Find where the given text appears and provide that cell's center as (x, y) coordinate. 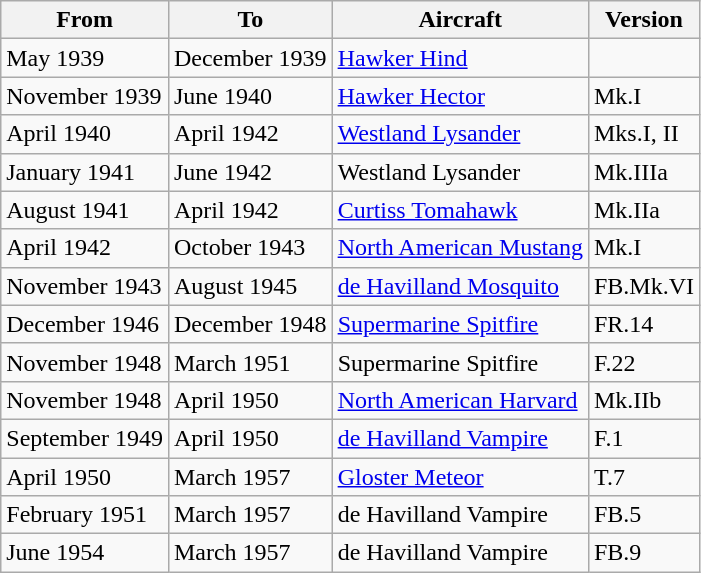
To (250, 20)
Hawker Hind (460, 58)
October 1943 (250, 248)
F.1 (644, 438)
January 1941 (85, 172)
December 1948 (250, 324)
Gloster Meteor (460, 477)
November 1939 (85, 96)
From (85, 20)
April 1940 (85, 134)
FB.9 (644, 553)
FB.5 (644, 515)
November 1943 (85, 286)
Mk.IIb (644, 400)
T.7 (644, 477)
Mk.IIIa (644, 172)
March 1951 (250, 362)
December 1939 (250, 58)
August 1941 (85, 210)
December 1946 (85, 324)
de Havilland Mosquito (460, 286)
September 1949 (85, 438)
June 1940 (250, 96)
FR.14 (644, 324)
North American Mustang (460, 248)
May 1939 (85, 58)
Aircraft (460, 20)
Mk.IIa (644, 210)
Version (644, 20)
FB.Mk.VI (644, 286)
F.22 (644, 362)
June 1954 (85, 553)
February 1951 (85, 515)
August 1945 (250, 286)
Hawker Hector (460, 96)
Curtiss Tomahawk (460, 210)
June 1942 (250, 172)
Mks.I, II (644, 134)
North American Harvard (460, 400)
